From the cell containing the given text, extract its center point as [X, Y] coordinate. 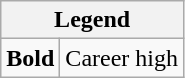
Legend [92, 20]
Career high [122, 58]
Bold [30, 58]
